Return [X, Y] of the center of cell containing provided text 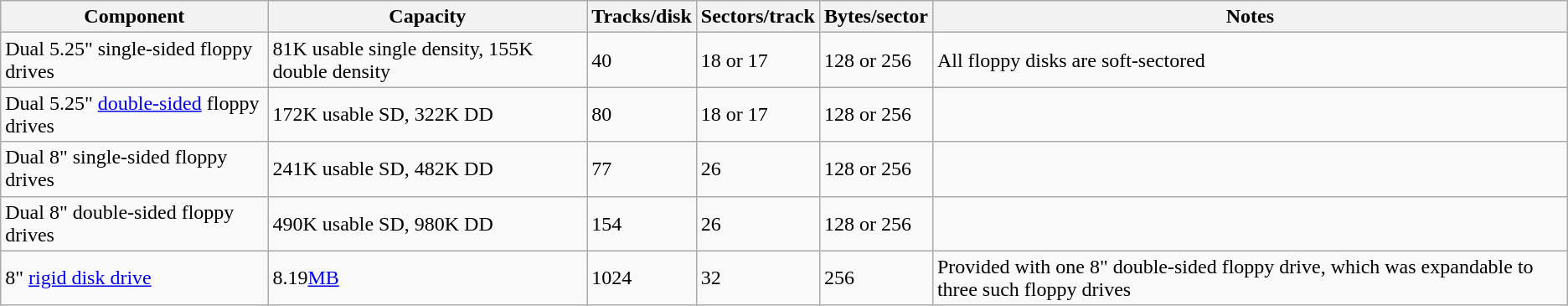
Dual 8" single-sided floppy drives [134, 169]
81K usable single density, 155K double density [427, 60]
154 [642, 223]
40 [642, 60]
490K usable SD, 980K DD [427, 223]
Sectors/track [757, 17]
8.19MB [427, 278]
77 [642, 169]
1024 [642, 278]
Capacity [427, 17]
Provided with one 8" double-sided floppy drive, which was expandable to three such floppy drives [1250, 278]
172K usable SD, 322K DD [427, 114]
Dual 8" double-sided floppy drives [134, 223]
241K usable SD, 482K DD [427, 169]
32 [757, 278]
Bytes/sector [876, 17]
Component [134, 17]
Dual 5.25" double-sided floppy drives [134, 114]
Tracks/disk [642, 17]
All floppy disks are soft-sectored [1250, 60]
Notes [1250, 17]
80 [642, 114]
256 [876, 278]
8" rigid disk drive [134, 278]
Dual 5.25" single-sided floppy drives [134, 60]
